Identify which cell holds the provided text, then report its (X, Y) central coordinate. 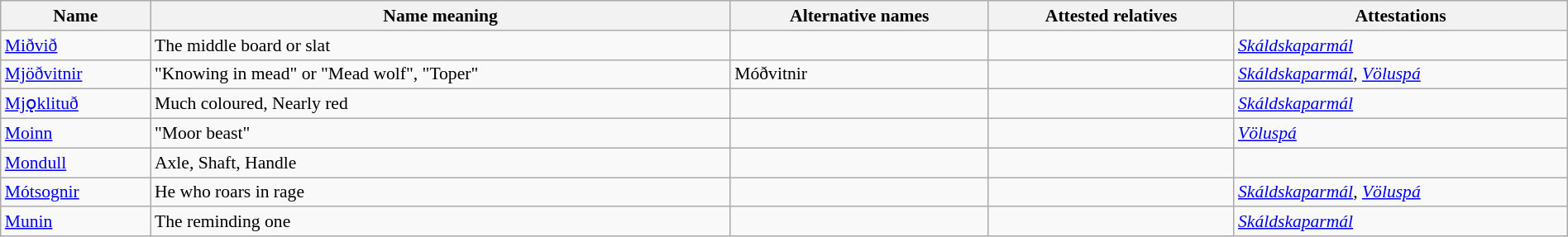
Alternative names (859, 16)
The middle board or slat (440, 45)
Mondull (76, 163)
"Knowing in mead" or "Mead wolf", "Toper" (440, 74)
Móðvitnir (859, 74)
Mótsognir (76, 192)
Attestations (1401, 16)
Munin (76, 222)
Mjǫklituð (76, 104)
The reminding one (440, 222)
Miðvið (76, 45)
Attested relatives (1111, 16)
Völuspá (1401, 134)
He who roars in rage (440, 192)
Much coloured, Nearly red (440, 104)
Name (76, 16)
Name meaning (440, 16)
"Moor beast" (440, 134)
Mjöðvitnir (76, 74)
Axle, Shaft, Handle (440, 163)
Moinn (76, 134)
